Locate the cell with the specified text and output its [X, Y] center coordinate. 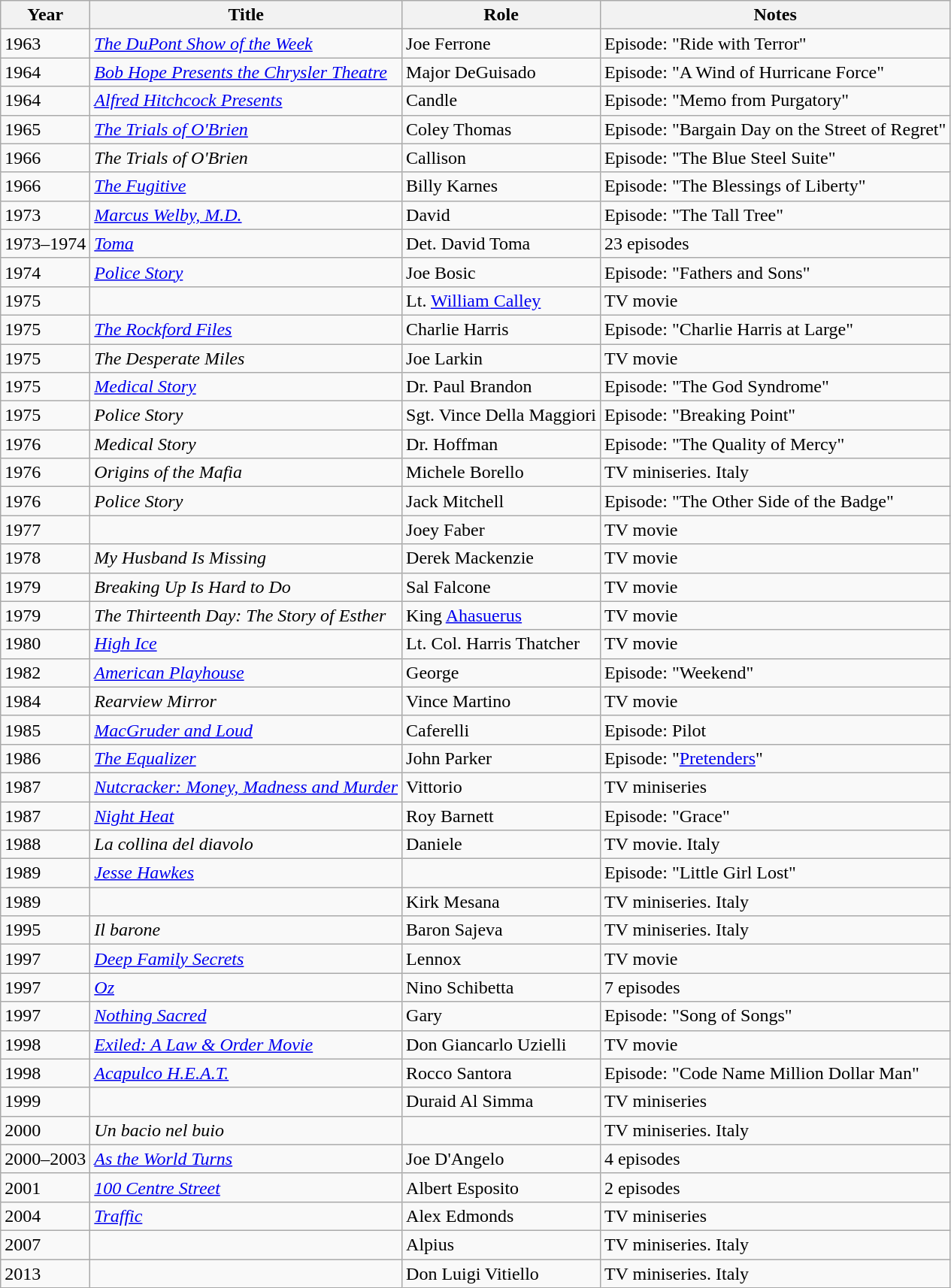
Toma [247, 243]
Daniele [501, 845]
Caferelli [501, 730]
Episode: "The God Syndrome" [774, 387]
Role [501, 15]
Baron Sajeva [501, 930]
Derek Mackenzie [501, 558]
4 episodes [774, 1159]
Jack Mitchell [501, 501]
23 episodes [774, 243]
High Ice [247, 644]
Night Heat [247, 815]
David [501, 215]
1977 [45, 530]
Alfred Hitchcock Presents [247, 101]
1965 [45, 129]
Nothing Sacred [247, 1016]
Sal Falcone [501, 587]
Episode: "The Quality of Mercy" [774, 444]
1980 [45, 644]
1982 [45, 673]
The DuPont Show of the Week [247, 44]
Title [247, 15]
Nino Schibetta [501, 987]
Episode: "Charlie Harris at Large" [774, 329]
Episode: "Bargain Day on the Street of Regret" [774, 129]
Traffic [247, 1216]
Episode: "A Wind of Hurricane Force" [774, 72]
Episode: "Code Name Million Dollar Man" [774, 1073]
Episode: "Memo from Purgatory" [774, 101]
Episode: "Song of Songs" [774, 1016]
Episode: "The Other Side of the Badge" [774, 501]
Vince Martino [501, 701]
1995 [45, 930]
Gary [501, 1016]
John Parker [501, 758]
Rearview Mirror [247, 701]
Albert Esposito [501, 1187]
The Desperate Miles [247, 358]
The Equalizer [247, 758]
The Fugitive [247, 186]
MacGruder and Loud [247, 730]
1984 [45, 701]
American Playhouse [247, 673]
Sgt. Vince Della Maggiori [501, 416]
Episode: "The Blue Steel Suite" [774, 158]
Origins of the Mafia [247, 473]
Joey Faber [501, 530]
Joe D'Angelo [501, 1159]
Episode: Pilot [774, 730]
Un bacio nel buio [247, 1130]
Lennox [501, 959]
Breaking Up Is Hard to Do [247, 587]
Vittorio [501, 787]
2004 [45, 1216]
Episode: "The Blessings of Liberty" [774, 186]
Joe Larkin [501, 358]
Episode: "Ride with Terror" [774, 44]
La collina del diavolo [247, 845]
Nutcracker: Money, Madness and Murder [247, 787]
As the World Turns [247, 1159]
Episode: "Fathers and Sons" [774, 272]
Roy Barnett [501, 815]
Episode: "Little Girl Lost" [774, 873]
100 Centre Street [247, 1187]
Coley Thomas [501, 129]
Lt. Col. Harris Thatcher [501, 644]
Deep Family Secrets [247, 959]
Billy Karnes [501, 186]
Episode: "Grace" [774, 815]
1974 [45, 272]
Kirk Mesana [501, 902]
1973–1974 [45, 243]
Acapulco H.E.A.T. [247, 1073]
2000 [45, 1130]
Bob Hope Presents the Chrysler Theatre [247, 72]
1988 [45, 845]
Michele Borello [501, 473]
Alex Edmonds [501, 1216]
George [501, 673]
2007 [45, 1244]
1973 [45, 215]
Dr. Hoffman [501, 444]
Rocco Santora [501, 1073]
Alpius [501, 1244]
Candle [501, 101]
Notes [774, 15]
Lt. William Calley [501, 301]
Don Luigi Vitiello [501, 1274]
Joe Ferrone [501, 44]
Episode: "Breaking Point" [774, 416]
Don Giancarlo Uzielli [501, 1045]
Year [45, 15]
2013 [45, 1274]
Dr. Paul Brandon [501, 387]
Marcus Welby, M.D. [247, 215]
1963 [45, 44]
Det. David Toma [501, 243]
1978 [45, 558]
1999 [45, 1102]
Major DeGuisado [501, 72]
2 episodes [774, 1187]
Jesse Hawkes [247, 873]
2001 [45, 1187]
Il barone [247, 930]
My Husband Is Missing [247, 558]
1985 [45, 730]
The Rockford Files [247, 329]
Episode: "The Tall Tree" [774, 215]
Joe Bosic [501, 272]
Duraid Al Simma [501, 1102]
Callison [501, 158]
7 episodes [774, 987]
TV movie. Italy [774, 845]
2000–2003 [45, 1159]
Exiled: A Law & Order Movie [247, 1045]
The Thirteenth Day: The Story of Esther [247, 615]
Oz [247, 987]
1986 [45, 758]
King Ahasuerus [501, 615]
Episode: "Weekend" [774, 673]
Episode: "Pretenders" [774, 758]
Charlie Harris [501, 329]
